Return [X, Y] of the center of cell containing provided text 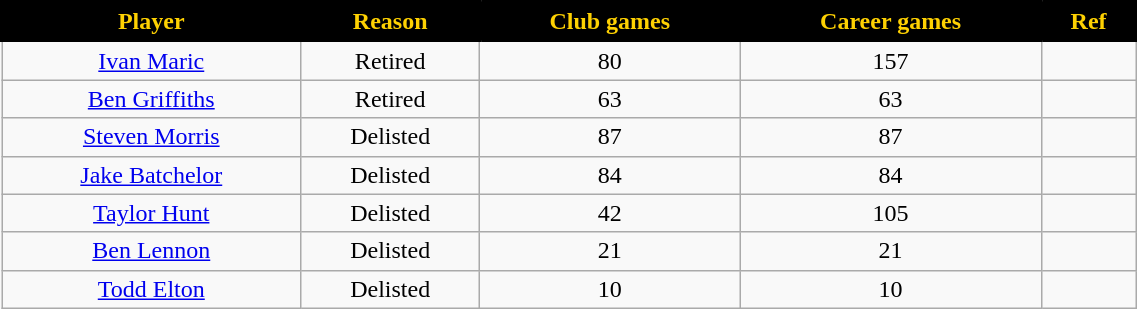
Club games [610, 22]
42 [610, 213]
Jake Batchelor [152, 175]
Ref [1088, 22]
80 [610, 60]
157 [890, 60]
105 [890, 213]
Career games [890, 22]
Player [152, 22]
Taylor Hunt [152, 213]
Ben Lennon [152, 251]
Steven Morris [152, 137]
Reason [390, 22]
Ivan Maric [152, 60]
Ben Griffiths [152, 99]
Todd Elton [152, 289]
